Find where the given text appears and provide that cell's center as [X, Y] coordinate. 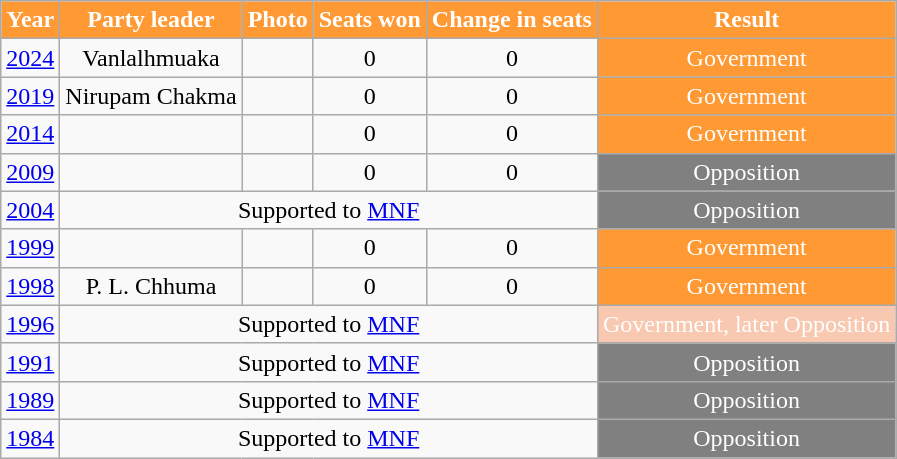
2009 [30, 172]
2019 [30, 96]
1984 [30, 438]
Seats won [370, 20]
Year [30, 20]
2014 [30, 134]
1991 [30, 362]
1999 [30, 248]
Photo [278, 20]
2004 [30, 210]
Government, later Opposition [746, 324]
2024 [30, 58]
Party leader [151, 20]
P. L. Chhuma [151, 286]
1998 [30, 286]
Change in seats [512, 20]
Result [746, 20]
1989 [30, 400]
Nirupam Chakma [151, 96]
Vanlalhmuaka [151, 58]
1996 [30, 324]
